For the text-containing cell, return its midpoint in [x, y] coordinate format. 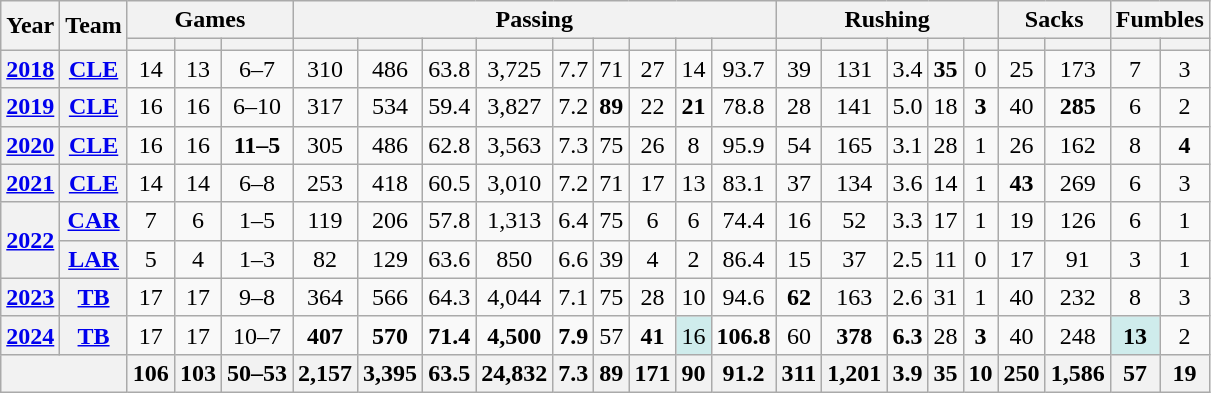
2020 [30, 145]
60.5 [450, 183]
10–7 [256, 335]
59.4 [450, 107]
250 [1022, 373]
3,010 [514, 183]
1–5 [256, 221]
3.9 [908, 373]
311 [799, 373]
2018 [30, 69]
2021 [30, 183]
1,201 [854, 373]
206 [390, 221]
82 [326, 259]
27 [652, 69]
5.0 [908, 107]
86.4 [744, 259]
9–8 [256, 297]
63.5 [450, 373]
63.8 [450, 69]
50–53 [256, 373]
54 [799, 145]
134 [854, 183]
83.1 [744, 183]
11–5 [256, 145]
129 [390, 259]
269 [1078, 183]
364 [326, 297]
171 [652, 373]
24,832 [514, 373]
91.2 [744, 373]
310 [326, 69]
62 [799, 297]
317 [326, 107]
248 [1078, 335]
90 [694, 373]
2023 [30, 297]
25 [1022, 69]
41 [652, 335]
162 [1078, 145]
91 [1078, 259]
3.6 [908, 183]
407 [326, 335]
534 [390, 107]
165 [854, 145]
131 [854, 69]
163 [854, 297]
119 [326, 221]
3,395 [390, 373]
57.8 [450, 221]
78.8 [744, 107]
62.8 [450, 145]
Team [94, 26]
2,157 [326, 373]
31 [946, 297]
21 [694, 107]
1–3 [256, 259]
15 [799, 259]
126 [1078, 221]
378 [854, 335]
3.3 [908, 221]
566 [390, 297]
285 [1078, 107]
570 [390, 335]
6.6 [574, 259]
LAR [94, 259]
94.6 [744, 297]
4,044 [514, 297]
3.4 [908, 69]
6–10 [256, 107]
63.6 [450, 259]
71.4 [450, 335]
Passing [535, 20]
18 [946, 107]
Year [30, 26]
Sacks [1054, 20]
CAR [94, 221]
2.6 [908, 297]
3,563 [514, 145]
60 [799, 335]
Rushing [887, 20]
253 [326, 183]
3.1 [908, 145]
2.5 [908, 259]
3,725 [514, 69]
141 [854, 107]
1,313 [514, 221]
11 [946, 259]
305 [326, 145]
7.9 [574, 335]
232 [1078, 297]
7.1 [574, 297]
106 [150, 373]
173 [1078, 69]
Fumbles [1160, 20]
43 [1022, 183]
64.3 [450, 297]
6–7 [256, 69]
Games [210, 20]
95.9 [744, 145]
6.4 [574, 221]
74.4 [744, 221]
2024 [30, 335]
52 [854, 221]
850 [514, 259]
6.3 [908, 335]
22 [652, 107]
1,586 [1078, 373]
7.7 [574, 69]
3,827 [514, 107]
2022 [30, 240]
103 [198, 373]
6–8 [256, 183]
106.8 [744, 335]
4,500 [514, 335]
2019 [30, 107]
93.7 [744, 69]
5 [150, 259]
418 [390, 183]
